Provide the (X, Y) coordinate of the cell's center where the given text is located.  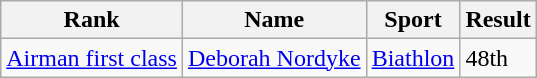
48th (498, 58)
Name (274, 20)
Sport (413, 20)
Airman first class (92, 58)
Biathlon (413, 58)
Result (498, 20)
Deborah Nordyke (274, 58)
Rank (92, 20)
